Output the [x, y] coordinate of the center of the cell containing the given text.  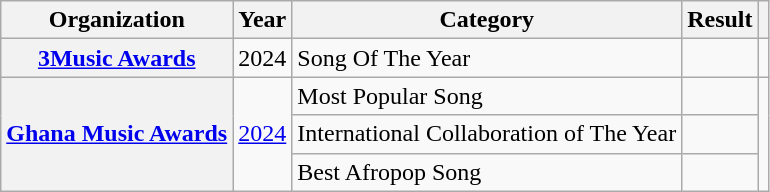
Year [262, 20]
Result [720, 20]
Most Popular Song [487, 96]
Organization [117, 20]
Ghana Music Awards [117, 134]
Category [487, 20]
International Collaboration of The Year [487, 134]
3Music Awards [117, 58]
Song Of The Year [487, 58]
Best Afropop Song [487, 172]
